Scan for the cell matching the given text and deliver its (x, y) coordinate at center. 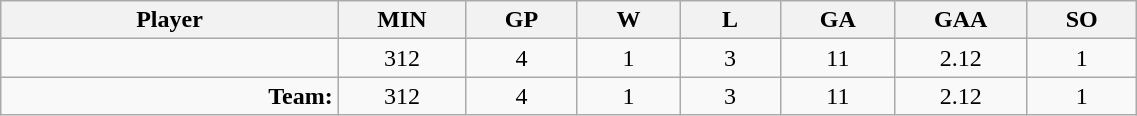
Player (170, 20)
MIN (402, 20)
GAA (961, 20)
W (628, 20)
L (730, 20)
GA (838, 20)
GP (522, 20)
Team: (170, 96)
SO (1081, 20)
